Return (x, y) of the center of cell containing provided text 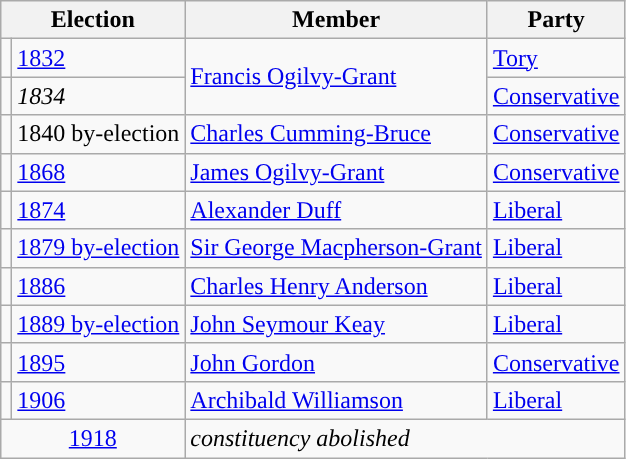
1886 (98, 286)
John Seymour Keay (336, 324)
1906 (98, 400)
1918 (93, 438)
Charles Henry Anderson (336, 286)
Charles Cumming-Bruce (336, 134)
John Gordon (336, 362)
1840 by-election (98, 134)
Francis Ogilvy-Grant (336, 77)
Alexander Duff (336, 210)
1832 (98, 58)
Party (556, 20)
1874 (98, 210)
1868 (98, 172)
Tory (556, 58)
Archibald Williamson (336, 400)
1834 (98, 96)
1879 by-election (98, 248)
Member (336, 20)
1895 (98, 362)
1889 by-election (98, 324)
constituency abolished (405, 438)
Election (93, 20)
James Ogilvy-Grant (336, 172)
Sir George Macpherson-Grant (336, 248)
